Find where the given text appears and provide that cell's center as [X, Y] coordinate. 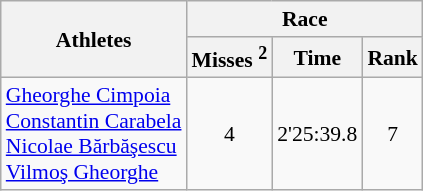
4 [230, 134]
Gheorghe CimpoiaConstantin CarabelaNicolae BărbăşescuVilmoş Gheorghe [94, 134]
2'25:39.8 [317, 134]
Athletes [94, 40]
7 [392, 134]
Race [305, 19]
Misses 2 [230, 58]
Time [317, 58]
Rank [392, 58]
